Find where the given text appears and provide that cell's center as [x, y] coordinate. 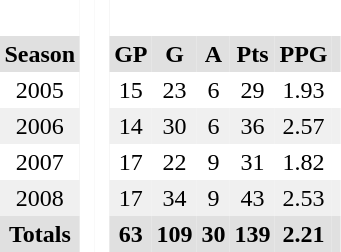
139 [252, 234]
2008 [40, 198]
43 [252, 198]
2007 [40, 162]
63 [131, 234]
23 [174, 90]
2.53 [304, 198]
15 [131, 90]
PPG [304, 54]
1.82 [304, 162]
Totals [40, 234]
2.21 [304, 234]
Pts [252, 54]
14 [131, 126]
29 [252, 90]
22 [174, 162]
A [214, 54]
36 [252, 126]
109 [174, 234]
2.57 [304, 126]
2005 [40, 90]
31 [252, 162]
GP [131, 54]
G [174, 54]
2006 [40, 126]
34 [174, 198]
Season [40, 54]
1.93 [304, 90]
